Return (x, y) of the center of cell containing provided text 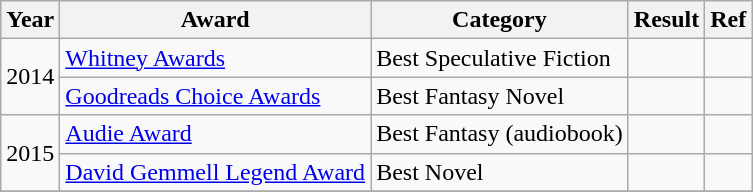
Best Fantasy (audiobook) (500, 134)
2014 (30, 77)
Result (666, 20)
Award (216, 20)
Whitney Awards (216, 58)
Year (30, 20)
Ref (728, 20)
Best Fantasy Novel (500, 96)
Best Novel (500, 172)
Best Speculative Fiction (500, 58)
Goodreads Choice Awards (216, 96)
Category (500, 20)
David Gemmell Legend Award (216, 172)
Audie Award (216, 134)
2015 (30, 153)
